Find where the given text appears and provide that cell's center as (X, Y) coordinate. 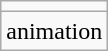
animation (54, 31)
